From the cell containing the given text, extract its center point as (x, y) coordinate. 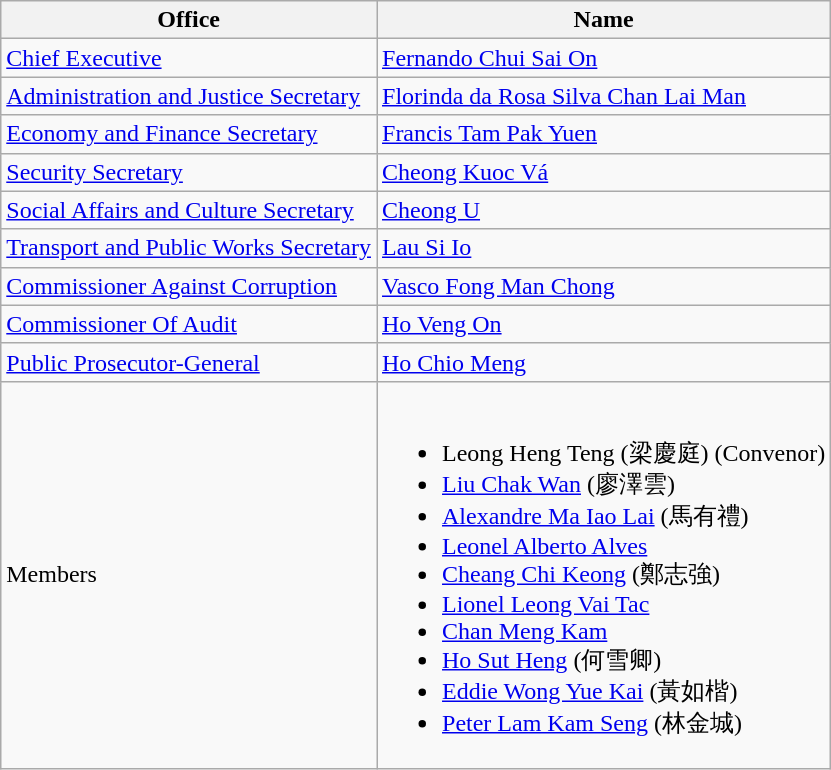
Name (603, 20)
Lau Si Io (603, 248)
Social Affairs and Culture Secretary (189, 210)
Florinda da Rosa Silva Chan Lai Man (603, 96)
Ho Veng On (603, 324)
Fernando Chui Sai On (603, 58)
Administration and Justice Secretary (189, 96)
Commissioner Of Audit (189, 324)
Vasco Fong Man Chong (603, 286)
Chief Executive (189, 58)
Cheong Kuoc Vá (603, 172)
Ho Chio Meng (603, 362)
Members (189, 575)
Transport and Public Works Secretary (189, 248)
Office (189, 20)
Security Secretary (189, 172)
Public Prosecutor-General (189, 362)
Francis Tam Pak Yuen (603, 134)
Economy and Finance Secretary (189, 134)
Cheong U (603, 210)
Commissioner Against Corruption (189, 286)
